Identify which cell holds the provided text, then report its (X, Y) central coordinate. 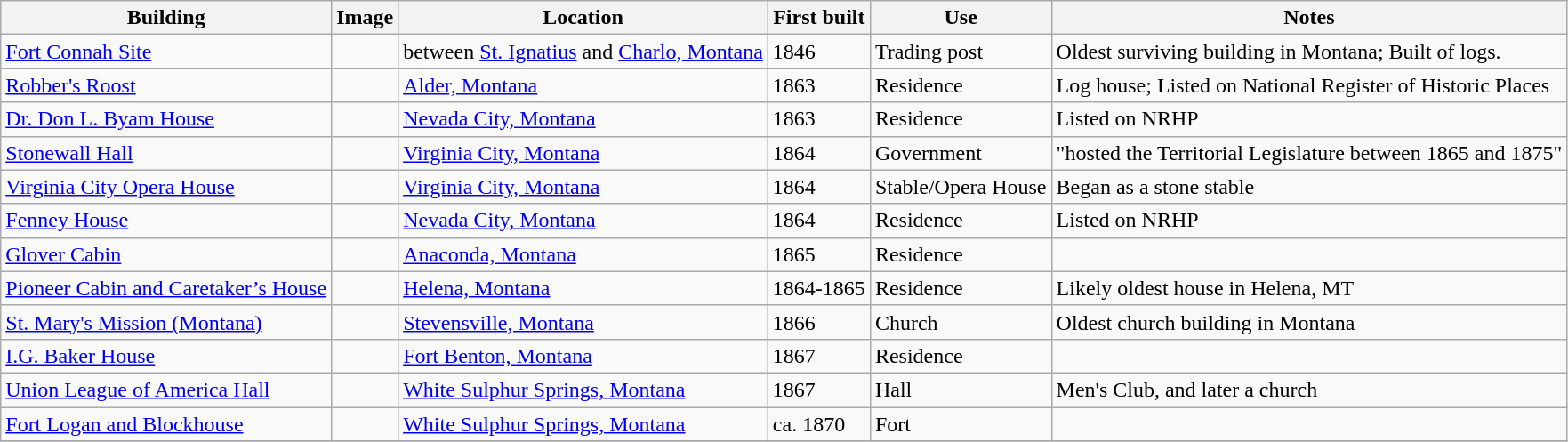
Pioneer Cabin and Caretaker’s House (166, 288)
Church (961, 322)
Stevensville, Montana (583, 322)
Dr. Don L. Byam House (166, 119)
Men's Club, and later a church (1309, 390)
Trading post (961, 52)
Oldest church building in Montana (1309, 322)
1864-1865 (818, 288)
Fort (961, 424)
Oldest surviving building in Montana; Built of logs. (1309, 52)
Anaconda, Montana (583, 254)
"hosted the Territorial Legislature between 1865 and 1875" (1309, 153)
Began as a stone stable (1309, 187)
1866 (818, 322)
Government (961, 153)
Use (961, 18)
Fort Logan and Blockhouse (166, 424)
Helena, Montana (583, 288)
Hall (961, 390)
Fenney House (166, 221)
Image (365, 18)
Fort Benton, Montana (583, 356)
Location (583, 18)
1846 (818, 52)
Building (166, 18)
Log house; Listed on National Register of Historic Places (1309, 85)
Alder, Montana (583, 85)
Union League of America Hall (166, 390)
Fort Connah Site (166, 52)
I.G. Baker House (166, 356)
Notes (1309, 18)
St. Mary's Mission (Montana) (166, 322)
between St. Ignatius and Charlo, Montana (583, 52)
First built (818, 18)
1865 (818, 254)
Likely oldest house in Helena, MT (1309, 288)
Stable/Opera House (961, 187)
Robber's Roost (166, 85)
Virginia City Opera House (166, 187)
Glover Cabin (166, 254)
Stonewall Hall (166, 153)
ca. 1870 (818, 424)
